Capture the cell that displays the provided text and extract its [X, Y] central coordinate. 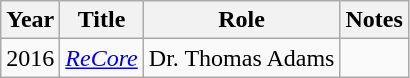
Year [30, 20]
Role [242, 20]
Notes [374, 20]
ReCore [102, 58]
Dr. Thomas Adams [242, 58]
2016 [30, 58]
Title [102, 20]
